Detect which cell encompasses the target text, then output its [X, Y] center coordinate. 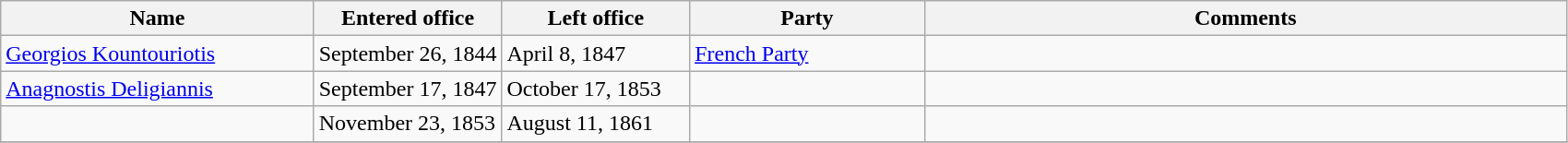
Left office [596, 18]
Entered office [408, 18]
Georgios Kountouriotis [157, 54]
Party [808, 18]
Name [157, 18]
October 17, 1853 [596, 89]
French Party [808, 54]
August 11, 1861 [596, 124]
Anagnostis Deligiannis [157, 89]
April 8, 1847 [596, 54]
November 23, 1853 [408, 124]
Comments [1245, 18]
September 17, 1847 [408, 89]
September 26, 1844 [408, 54]
